From the cell containing the given text, extract its center point as (x, y) coordinate. 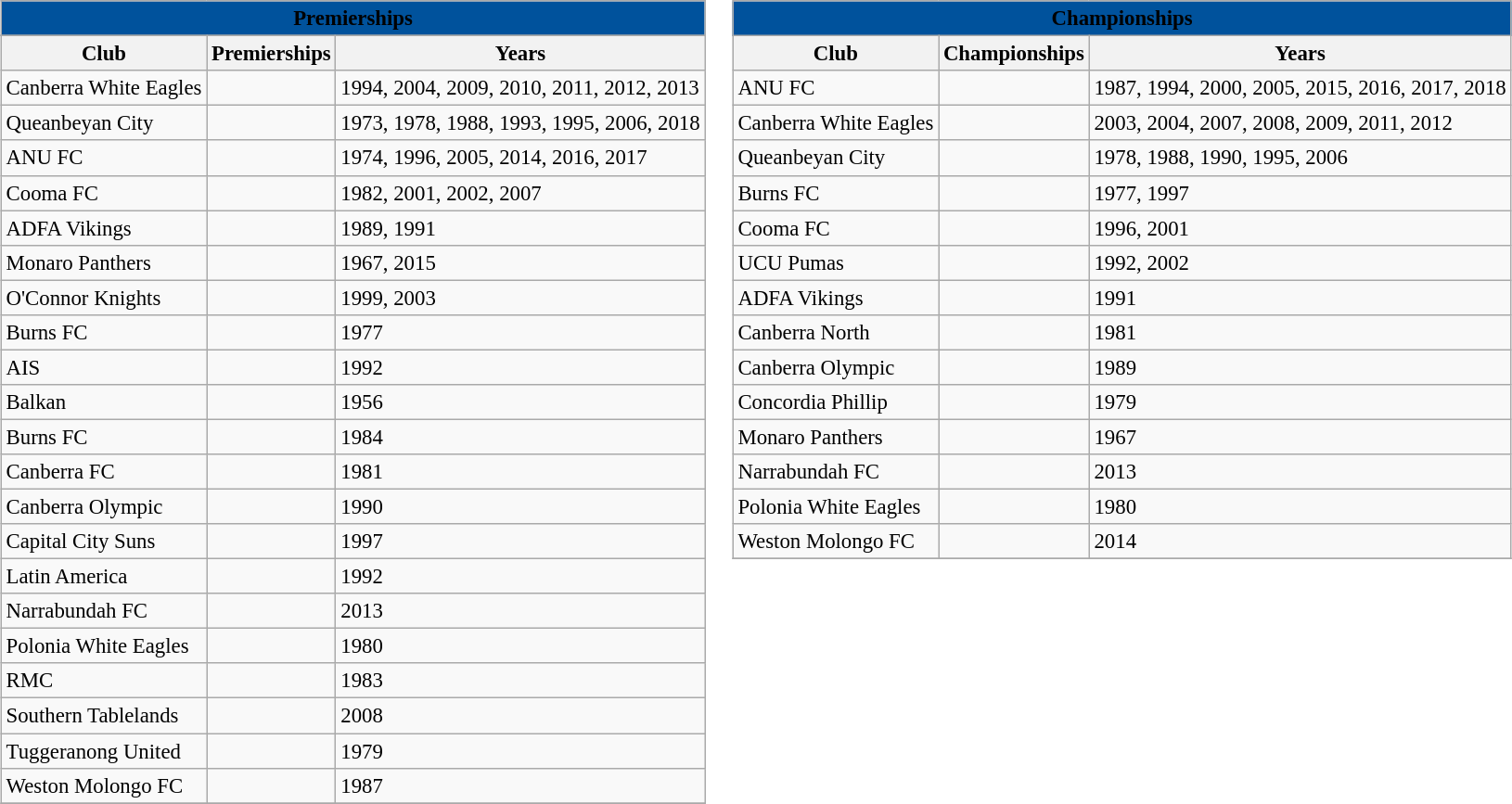
1989, 1991 (520, 228)
Tuggeranong United (104, 750)
1978, 1988, 1990, 1995, 2006 (1301, 158)
Canberra FC (104, 472)
1967 (1301, 437)
Latin America (104, 577)
1956 (520, 402)
1989 (1301, 367)
Southern Tablelands (104, 716)
1982, 2001, 2002, 2007 (520, 193)
1999, 2003 (520, 298)
1997 (520, 542)
1990 (520, 506)
1977 (520, 332)
2003, 2004, 2007, 2008, 2009, 2011, 2012 (1301, 123)
Concordia Phillip (835, 402)
1974, 1996, 2005, 2014, 2016, 2017 (520, 158)
1983 (520, 681)
1967, 2015 (520, 262)
O'Connor Knights (104, 298)
2014 (1301, 542)
1977, 1997 (1301, 193)
1984 (520, 437)
Balkan (104, 402)
2008 (520, 716)
1996, 2001 (1301, 228)
Canberra North (835, 332)
1994, 2004, 2009, 2010, 2011, 2012, 2013 (520, 88)
1973, 1978, 1988, 1993, 1995, 2006, 2018 (520, 123)
1991 (1301, 298)
1992, 2002 (1301, 262)
AIS (104, 367)
UCU Pumas (835, 262)
1987 (520, 785)
RMC (104, 681)
1987, 1994, 2000, 2005, 2015, 2016, 2017, 2018 (1301, 88)
Capital City Suns (104, 542)
